Capture the cell that displays the provided text and extract its [x, y] central coordinate. 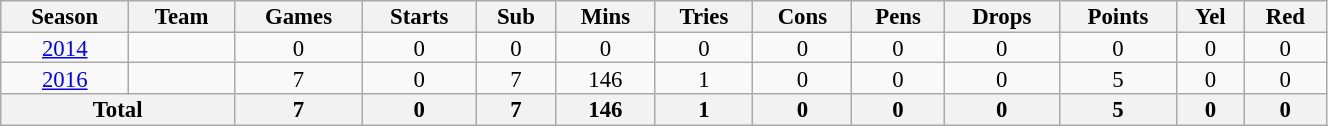
Points [1118, 16]
Sub [516, 16]
Red [1285, 16]
2014 [65, 48]
Team [182, 16]
Mins [606, 16]
Pens [898, 16]
Starts [420, 16]
Season [65, 16]
Drops [1002, 16]
Games [299, 16]
Tries [704, 16]
Yel [1211, 16]
Total [118, 110]
Cons [802, 16]
2016 [65, 78]
